Extract the (X, Y) coordinate from the center of the cell holding the provided text.  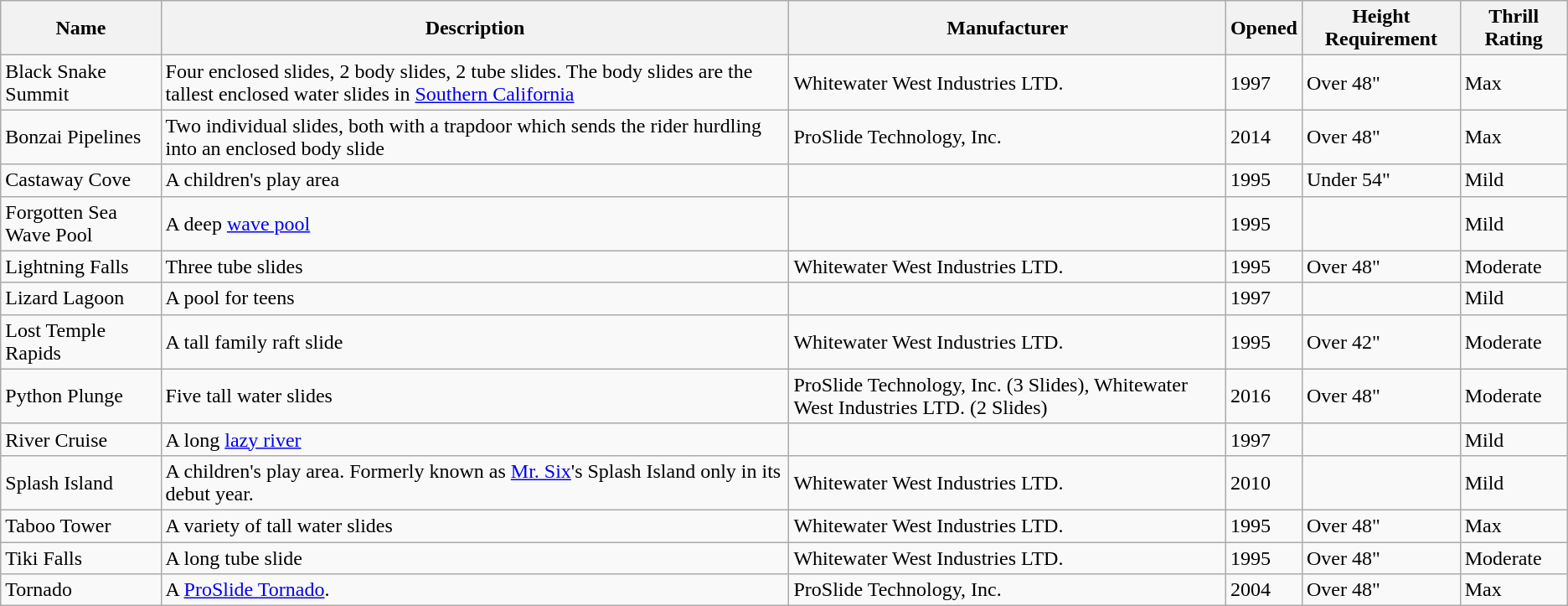
A long tube slide (475, 557)
Opened (1263, 28)
Castaway Cove (80, 180)
Splash Island (80, 483)
Tiki Falls (80, 557)
Over 42" (1380, 342)
Height Requirement (1380, 28)
Forgotten Sea Wave Pool (80, 223)
A long lazy river (475, 439)
Four enclosed slides, 2 body slides, 2 tube slides. The body slides are the tallest enclosed water slides in Southern California (475, 82)
ProSlide Technology, Inc. (3 Slides), Whitewater West Industries LTD. (2 Slides) (1008, 396)
Two individual slides, both with a trapdoor which sends the rider hurdling into an enclosed body slide (475, 137)
2016 (1263, 396)
Black Snake Summit (80, 82)
A variety of tall water slides (475, 526)
2010 (1263, 483)
A children's play area (475, 180)
Lightning Falls (80, 267)
Five tall water slides (475, 396)
Taboo Tower (80, 526)
Three tube slides (475, 267)
Name (80, 28)
Lost Temple Rapids (80, 342)
2014 (1263, 137)
A pool for teens (475, 298)
2004 (1263, 590)
Python Plunge (80, 396)
A tall family raft slide (475, 342)
Manufacturer (1008, 28)
A deep wave pool (475, 223)
Lizard Lagoon (80, 298)
A ProSlide Tornado. (475, 590)
Description (475, 28)
A children's play area. Formerly known as Mr. Six's Splash Island only in its debut year. (475, 483)
Bonzai Pipelines (80, 137)
Tornado (80, 590)
River Cruise (80, 439)
Thrill Rating (1514, 28)
Under 54" (1380, 180)
